For the text-containing cell, return its midpoint in [x, y] coordinate format. 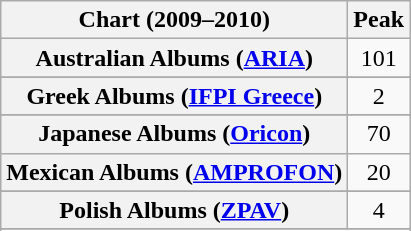
Mexican Albums (AMPROFON) [174, 172]
70 [379, 134]
Chart (2009–2010) [174, 20]
4 [379, 210]
Peak [379, 20]
101 [379, 58]
2 [379, 96]
Australian Albums (ARIA) [174, 58]
Greek Albums (IFPI Greece) [174, 96]
Polish Albums (ZPAV) [174, 210]
20 [379, 172]
Japanese Albums (Oricon) [174, 134]
